Find where the given text appears and provide that cell's center as [X, Y] coordinate. 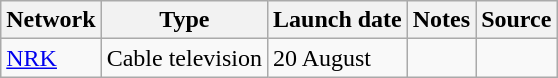
Network [51, 20]
Notes [441, 20]
Launch date [337, 20]
Type [184, 20]
20 August [337, 58]
Source [516, 20]
Cable television [184, 58]
NRK [51, 58]
